Scan for the cell matching the given text and deliver its (x, y) coordinate at center. 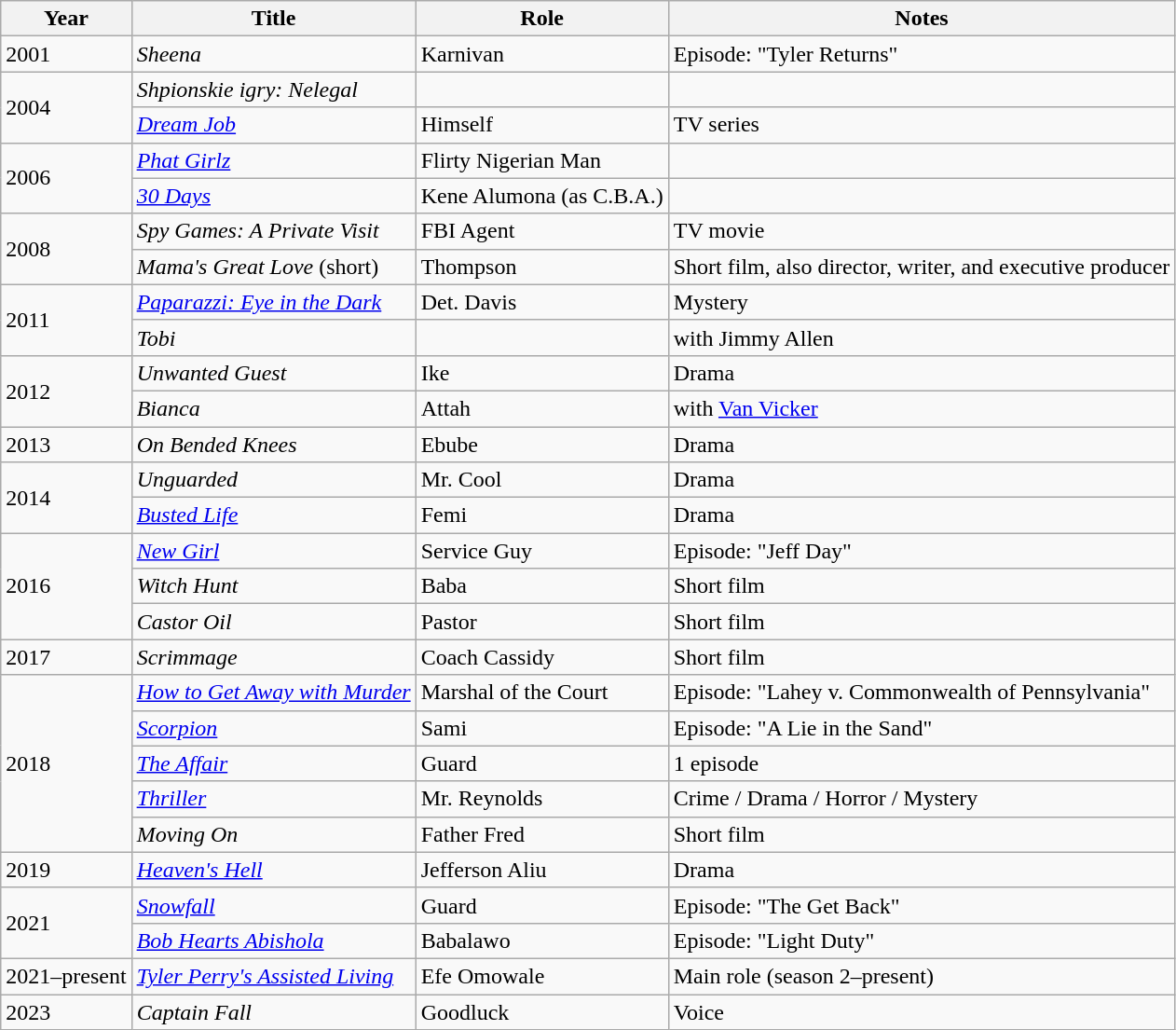
Heaven's Hell (274, 870)
2021–present (66, 976)
Karnivan (542, 54)
On Bended Knees (274, 445)
Busted Life (274, 515)
Thompson (542, 267)
2008 (66, 249)
Mystery (922, 302)
2021 (66, 923)
Episode: "A Lie in the Sand" (922, 728)
2016 (66, 586)
Jefferson Aliu (542, 870)
Sami (542, 728)
Det. Davis (542, 302)
Shpionskie igry: Nelegal (274, 89)
Moving On (274, 834)
Kene Alumona (as C.B.A.) (542, 196)
Voice (922, 1011)
Crime / Drama / Horror / Mystery (922, 799)
2004 (66, 107)
Attah (542, 408)
Ebube (542, 445)
Sheena (274, 54)
Tyler Perry's Assisted Living (274, 976)
TV movie (922, 231)
Mama's Great Love (short) (274, 267)
2018 (66, 763)
Year (66, 19)
Scrimmage (274, 657)
Snowfall (274, 905)
Bob Hearts Abishola (274, 941)
Father Fred (542, 834)
New Girl (274, 551)
2013 (66, 445)
Goodluck (542, 1011)
Notes (922, 19)
Episode: "Tyler Returns" (922, 54)
Witch Hunt (274, 586)
How to Get Away with Murder (274, 693)
2023 (66, 1011)
Episode: "The Get Back" (922, 905)
Dream Job (274, 125)
Unguarded (274, 480)
Scorpion (274, 728)
Phat Girlz (274, 160)
2017 (66, 657)
Marshal of the Court (542, 693)
Efe Omowale (542, 976)
TV series (922, 125)
FBI Agent (542, 231)
Episode: "Light Duty" (922, 941)
2019 (66, 870)
Tobi (274, 337)
The Affair (274, 763)
with Jimmy Allen (922, 337)
Femi (542, 515)
Short film, also director, writer, and executive producer (922, 267)
Service Guy (542, 551)
2012 (66, 391)
Title (274, 19)
Unwanted Guest (274, 373)
Main role (season 2–present) (922, 976)
Pastor (542, 622)
Spy Games: A Private Visit (274, 231)
30 Days (274, 196)
Baba (542, 586)
with Van Vicker (922, 408)
Castor Oil (274, 622)
Role (542, 19)
2006 (66, 178)
2014 (66, 498)
Coach Cassidy (542, 657)
Episode: "Jeff Day" (922, 551)
Paparazzi: Eye in the Dark (274, 302)
1 episode (922, 763)
Babalawo (542, 941)
Bianca (274, 408)
Ike (542, 373)
Mr. Reynolds (542, 799)
Flirty Nigerian Man (542, 160)
Mr. Cool (542, 480)
2011 (66, 320)
Thriller (274, 799)
Himself (542, 125)
2001 (66, 54)
Episode: "Lahey v. Commonwealth of Pennsylvania" (922, 693)
Captain Fall (274, 1011)
